Return (x, y) of the center of cell containing provided text 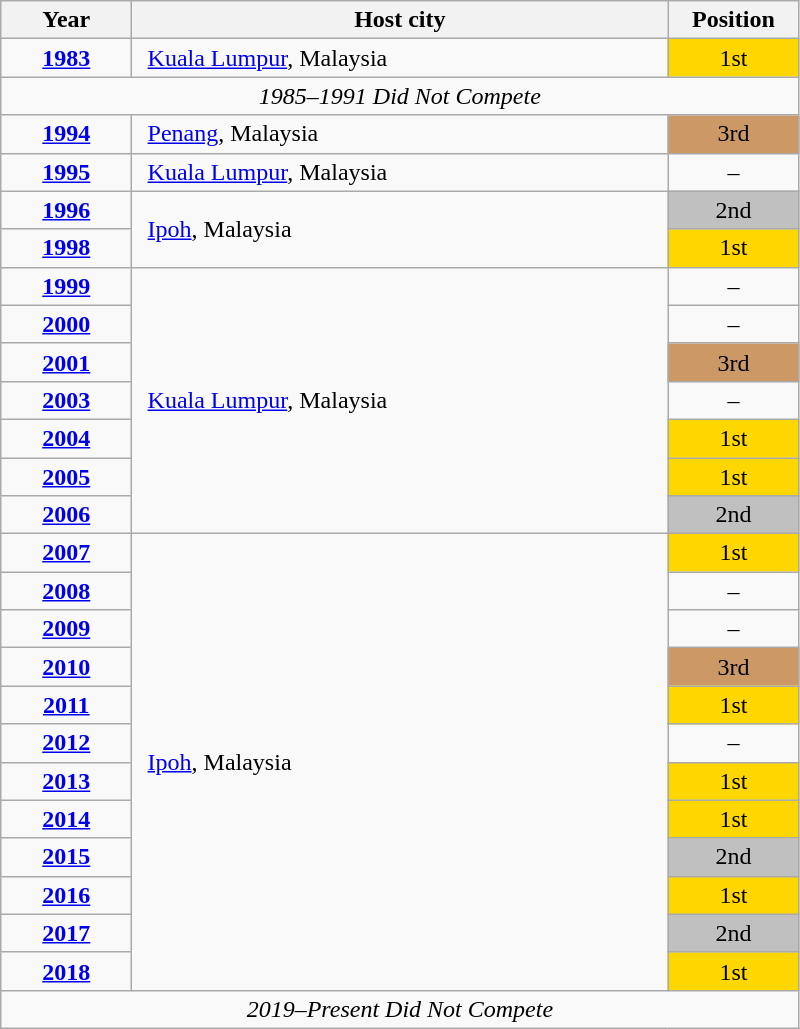
2013 (66, 781)
1983 (66, 58)
1994 (66, 134)
2004 (66, 438)
Host city (400, 20)
2014 (66, 819)
2011 (66, 705)
1999 (66, 286)
2016 (66, 895)
Penang, Malaysia (400, 134)
Position (734, 20)
1998 (66, 248)
2019–Present Did Not Compete (400, 1009)
1985–1991 Did Not Compete (400, 96)
2008 (66, 591)
2007 (66, 553)
2000 (66, 324)
2017 (66, 933)
2018 (66, 971)
1996 (66, 210)
2003 (66, 400)
2012 (66, 743)
2001 (66, 362)
2006 (66, 515)
2015 (66, 857)
Year (66, 20)
2010 (66, 667)
1995 (66, 172)
2009 (66, 629)
2005 (66, 477)
